Extract the [x, y] coordinate from the center of the cell holding the provided text.  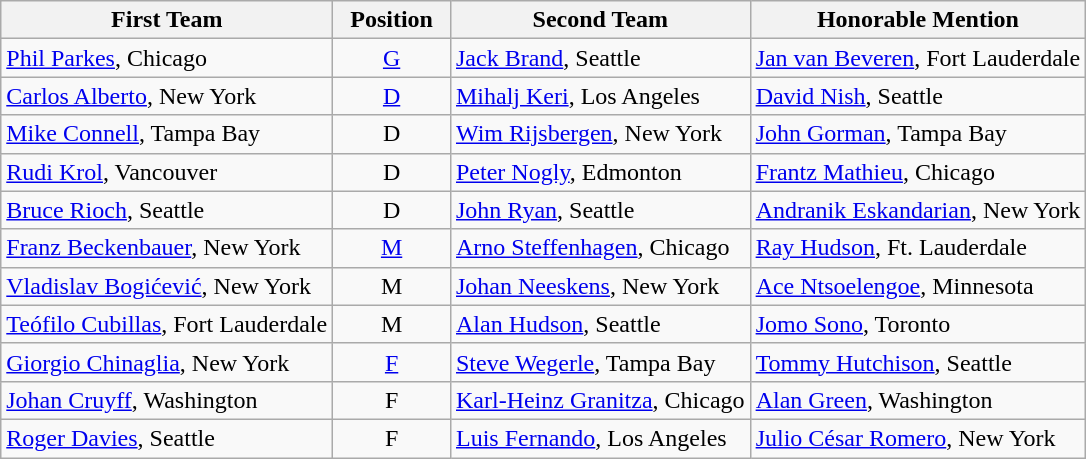
Julio César Romero, New York [918, 438]
Vladislav Bogićević, New York [167, 286]
Arno Steffenhagen, Chicago [600, 248]
Tommy Hutchison, Seattle [918, 362]
Jack Brand, Seattle [600, 58]
Alan Green, Washington [918, 400]
Roger Davies, Seattle [167, 438]
Franz Beckenbauer, New York [167, 248]
Honorable Mention [918, 20]
Johan Cruyff, Washington [167, 400]
Ray Hudson, Ft. Lauderdale [918, 248]
Carlos Alberto, New York [167, 96]
Rudi Krol, Vancouver [167, 172]
Luis Fernando, Los Angeles [600, 438]
Position [392, 20]
Ace Ntsoelengoe, Minnesota [918, 286]
Mike Connell, Tampa Bay [167, 134]
Alan Hudson, Seattle [600, 324]
G [392, 58]
Second Team [600, 20]
Phil Parkes, Chicago [167, 58]
Bruce Rioch, Seattle [167, 210]
Giorgio Chinaglia, New York [167, 362]
Frantz Mathieu, Chicago [918, 172]
Andranik Eskandarian, New York [918, 210]
First Team [167, 20]
Johan Neeskens, New York [600, 286]
Jomo Sono, Toronto [918, 324]
John Gorman, Tampa Bay [918, 134]
Karl-Heinz Granitza, Chicago [600, 400]
John Ryan, Seattle [600, 210]
Steve Wegerle, Tampa Bay [600, 362]
Mihalj Keri, Los Angeles [600, 96]
Jan van Beveren, Fort Lauderdale [918, 58]
Peter Nogly, Edmonton [600, 172]
David Nish, Seattle [918, 96]
Wim Rijsbergen, New York [600, 134]
Teófilo Cubillas, Fort Lauderdale [167, 324]
